Determine the [X, Y] coordinate at the center of the cell enclosing the given text.  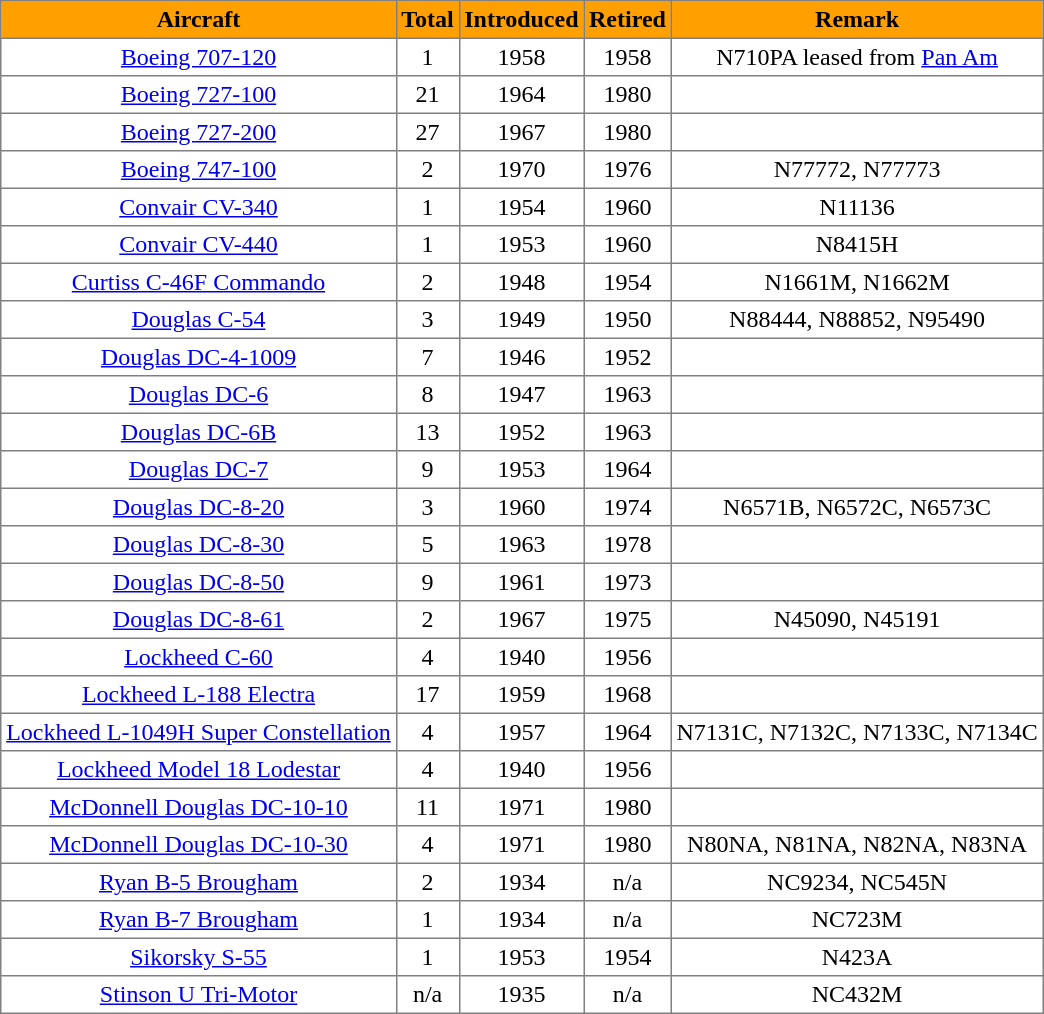
Stinson U Tri-Motor [198, 995]
Retired [628, 20]
N1661M, N1662M [857, 282]
N88444, N88852, N95490 [857, 320]
Lockheed L-188 Electra [198, 695]
1947 [522, 395]
Douglas DC-6 [198, 395]
Boeing 707-120 [198, 57]
1949 [522, 320]
Douglas C-54 [198, 320]
27 [428, 132]
Convair CV-340 [198, 207]
1961 [522, 582]
McDonnell Douglas DC-10-30 [198, 845]
N6571B, N6572C, N6573C [857, 507]
1976 [628, 170]
11 [428, 807]
N423A [857, 957]
N8415H [857, 245]
Sikorsky S-55 [198, 957]
Aircraft [198, 20]
Boeing 747-100 [198, 170]
N45090, N45191 [857, 620]
Douglas DC-7 [198, 470]
13 [428, 432]
N7131C, N7132C, N7133C, N7134C [857, 732]
1948 [522, 282]
McDonnell Douglas DC-10-10 [198, 807]
1975 [628, 620]
N77772, N77773 [857, 170]
1968 [628, 695]
1946 [522, 357]
1973 [628, 582]
N11136 [857, 207]
Total [428, 20]
Lockheed L-1049H Super Constellation [198, 732]
NC432M [857, 995]
Introduced [522, 20]
Boeing 727-200 [198, 132]
1974 [628, 507]
5 [428, 545]
17 [428, 695]
N710PA leased from Pan Am [857, 57]
1970 [522, 170]
Douglas DC-4-1009 [198, 357]
Boeing 727-100 [198, 95]
Ryan B-5 Brougham [198, 882]
1957 [522, 732]
Douglas DC-8-20 [198, 507]
1959 [522, 695]
1935 [522, 995]
21 [428, 95]
Convair CV-440 [198, 245]
Curtiss C-46F Commando [198, 282]
1978 [628, 545]
8 [428, 395]
NC9234, NC545N [857, 882]
1950 [628, 320]
7 [428, 357]
Ryan B-7 Brougham [198, 920]
Remark [857, 20]
Lockheed Model 18 Lodestar [198, 770]
Douglas DC-8-30 [198, 545]
N80NA, N81NA, N82NA, N83NA [857, 845]
Lockheed C-60 [198, 657]
Douglas DC-8-50 [198, 582]
Douglas DC-8-61 [198, 620]
NC723M [857, 920]
Douglas DC-6B [198, 432]
